Output the [x, y] coordinate of the center of the cell containing the given text.  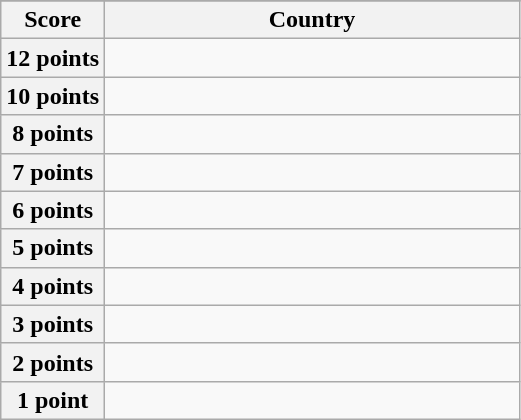
Country [312, 20]
8 points [53, 134]
6 points [53, 210]
2 points [53, 362]
Score [53, 20]
5 points [53, 248]
10 points [53, 96]
3 points [53, 324]
4 points [53, 286]
12 points [53, 58]
1 point [53, 400]
7 points [53, 172]
